Search for the cell housing the specified text and yield its (x, y) center coordinate. 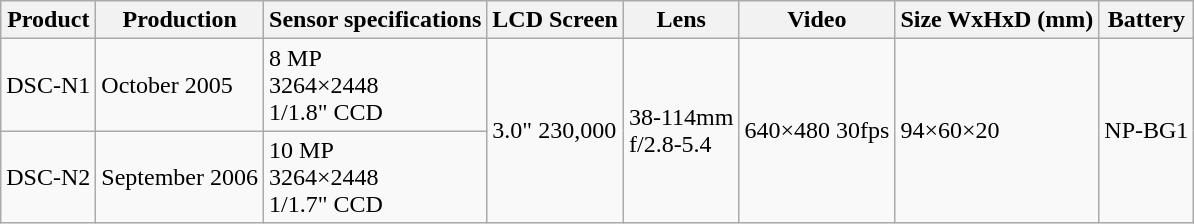
Video (817, 20)
640×480 30fps (817, 131)
8 MP3264×24481/1.8" CCD (376, 85)
DSC-N1 (48, 85)
Battery (1146, 20)
Size WxHxD (mm) (997, 20)
LCD Screen (556, 20)
September 2006 (180, 177)
Lens (681, 20)
38-114mmf/2.8-5.4 (681, 131)
3.0" 230,000 (556, 131)
Sensor specifications (376, 20)
DSC-N2 (48, 177)
94×60×20 (997, 131)
10 MP3264×24481/1.7" CCD (376, 177)
October 2005 (180, 85)
Product (48, 20)
Production (180, 20)
NP-BG1 (1146, 131)
